Return (X, Y) of the center of cell containing provided text 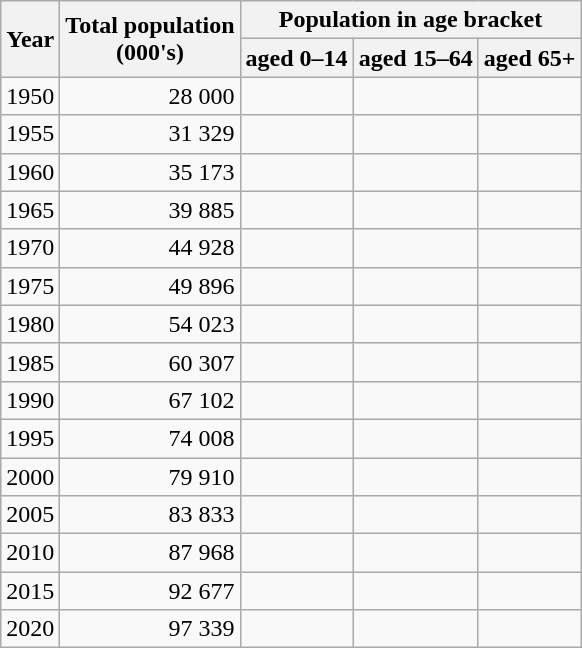
Year (30, 39)
1990 (30, 400)
1985 (30, 362)
2020 (30, 629)
1970 (30, 248)
1960 (30, 172)
aged 65+ (530, 58)
83 833 (150, 515)
2010 (30, 553)
1995 (30, 438)
28 000 (150, 96)
44 928 (150, 248)
97 339 (150, 629)
aged 0–14 (296, 58)
1980 (30, 324)
39 885 (150, 210)
67 102 (150, 400)
31 329 (150, 134)
60 307 (150, 362)
54 023 (150, 324)
2005 (30, 515)
92 677 (150, 591)
1955 (30, 134)
1975 (30, 286)
79 910 (150, 477)
1950 (30, 96)
87 968 (150, 553)
2015 (30, 591)
74 008 (150, 438)
Population in age bracket (410, 20)
49 896 (150, 286)
2000 (30, 477)
35 173 (150, 172)
aged 15–64 (416, 58)
Total population(000's) (150, 39)
1965 (30, 210)
